Search for the cell housing the specified text and yield its [X, Y] center coordinate. 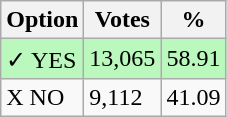
9,112 [122, 97]
Votes [122, 20]
58.91 [194, 59]
41.09 [194, 97]
X NO [42, 97]
13,065 [122, 59]
✓ YES [42, 59]
Option [42, 20]
% [194, 20]
